Return the [X, Y] coordinate for the center point of the cell that contains the specified text.  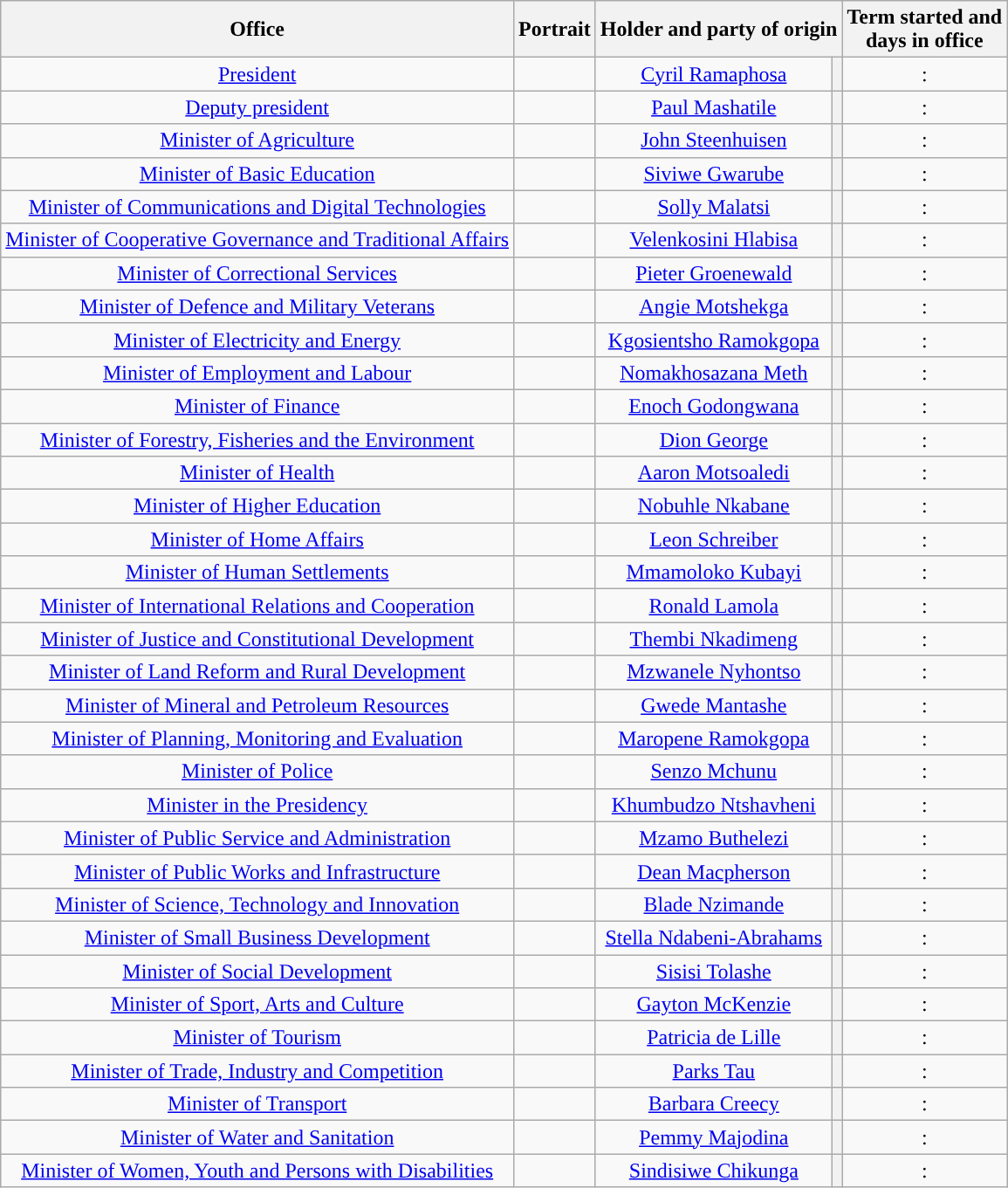
Minister of Water and Sanitation [257, 1137]
Minister of Social Development [257, 972]
Minister of Basic Education [257, 174]
Kgosientsho Ramokgopa [714, 340]
Gayton McKenzie [714, 1005]
Minister of Employment and Labour [257, 373]
John Steenhuisen [714, 141]
Minister of Science, Technology and Innovation [257, 904]
Leon Schreiber [714, 539]
Office [257, 30]
Minister of Trade, Industry and Competition [257, 1071]
Minister of Planning, Monitoring and Evaluation [257, 738]
Barbara Creecy [714, 1104]
Aaron Motsoaledi [714, 473]
Minister of Transport [257, 1104]
Parks Tau [714, 1071]
Enoch Godongwana [714, 406]
Minister of Cooperative Governance and Traditional Affairs [257, 240]
Paul Mashatile [714, 107]
Mzamo Buthelezi [714, 838]
Pieter Groenewald [714, 273]
Dean Macpherson [714, 871]
Minister of Sport, Arts and Culture [257, 1005]
Mmamoloko Kubayi [714, 573]
Minister of Women, Youth and Persons with Disabilities [257, 1171]
Sindisiwe Chikunga [714, 1171]
Minister of Electricity and Energy [257, 340]
Gwede Mantashe [714, 705]
Minister of Land Reform and Rural Development [257, 672]
Minister of Justice and Constitutional Development [257, 639]
Siviwe Gwarube [714, 174]
Minister of Mineral and Petroleum Resources [257, 705]
Nomakhosazana Meth [714, 373]
Minister of Correctional Services [257, 273]
Stella Ndabeni-Abrahams [714, 937]
Blade Nzimande [714, 904]
Velenkosini Hlabisa [714, 240]
Pemmy Majodina [714, 1137]
Senzo Mchunu [714, 772]
Minister of Communications and Digital Technologies [257, 207]
Maropene Ramokgopa [714, 738]
Minister in the Presidency [257, 805]
Minister of Tourism [257, 1038]
Minister of Agriculture [257, 141]
Sisisi Tolashe [714, 972]
Minister of Police [257, 772]
Minister of Public Service and Administration [257, 838]
Angie Motshekga [714, 306]
Minister of Public Works and Infrastructure [257, 871]
Khumbudzo Ntshavheni [714, 805]
Cyril Ramaphosa [714, 74]
Minister of Human Settlements [257, 573]
Thembi Nkadimeng [714, 639]
Minister of Forestry, Fisheries and the Environment [257, 439]
Term started anddays in office [925, 30]
Minister of Small Business Development [257, 937]
Minister of Defence and Military Veterans [257, 306]
Deputy president [257, 107]
Dion George [714, 439]
Minister of Home Affairs [257, 539]
Minister of Health [257, 473]
Minister of International Relations and Cooperation [257, 606]
Ronald Lamola [714, 606]
Portrait [555, 30]
Holder and party of origin [719, 30]
Minister of Finance [257, 406]
Solly Malatsi [714, 207]
Patricia de Lille [714, 1038]
Mzwanele Nyhontso [714, 672]
President [257, 74]
Nobuhle Nkabane [714, 506]
Minister of Higher Education [257, 506]
